For the text-containing cell, return its midpoint in (X, Y) coordinate format. 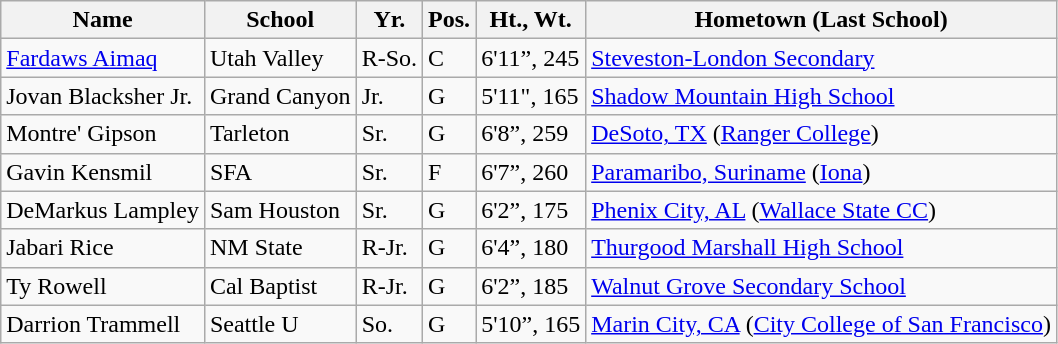
Jabari Rice (103, 248)
DeSoto, TX (Ranger College) (822, 134)
Paramaribo, Suriname (Iona) (822, 172)
Walnut Grove Secondary School (822, 286)
Fardaws Aimaq (103, 58)
Steveston-London Secondary (822, 58)
School (280, 20)
F (450, 172)
Name (103, 20)
Ht., Wt. (531, 20)
R-So. (389, 58)
Tarleton (280, 134)
Seattle U (280, 324)
6'4”, 180 (531, 248)
Utah Valley (280, 58)
6'11”, 245 (531, 58)
Gavin Kensmil (103, 172)
Thurgood Marshall High School (822, 248)
Pos. (450, 20)
DeMarkus Lampley (103, 210)
6'8”, 259 (531, 134)
Shadow Mountain High School (822, 96)
Marin City, CA (City College of San Francisco) (822, 324)
6'2”, 185 (531, 286)
So. (389, 324)
Phenix City, AL (Wallace State CC) (822, 210)
SFA (280, 172)
Jovan Blacksher Jr. (103, 96)
6'7”, 260 (531, 172)
Darrion Trammell (103, 324)
NM State (280, 248)
Cal Baptist (280, 286)
Sam Houston (280, 210)
5'11", 165 (531, 96)
5'10”, 165 (531, 324)
Montre' Gipson (103, 134)
C (450, 58)
Ty Rowell (103, 286)
Jr. (389, 96)
6'2”, 175 (531, 210)
Yr. (389, 20)
Hometown (Last School) (822, 20)
Grand Canyon (280, 96)
